Locate the cell with the specified text and output its [x, y] center coordinate. 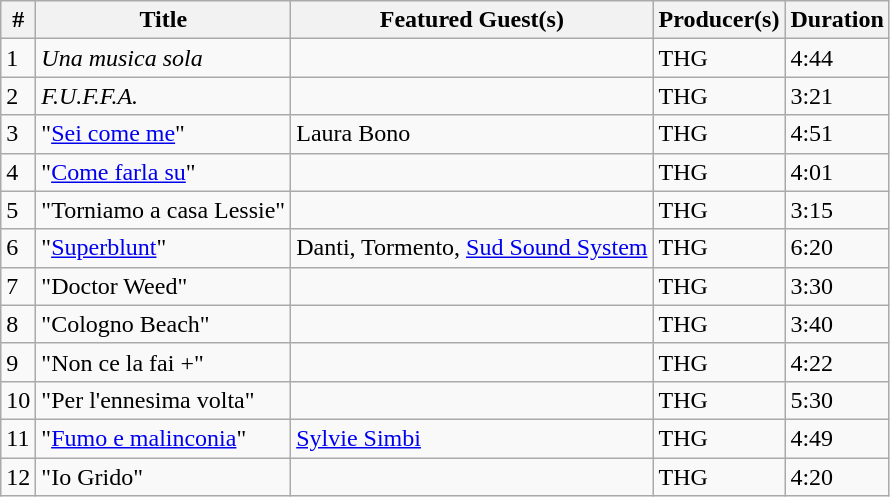
9 [18, 362]
6:20 [837, 248]
10 [18, 400]
8 [18, 324]
"Torniamo a casa Lessie" [164, 210]
4 [18, 172]
"Non ce la fai +" [164, 362]
3:30 [837, 286]
Danti, Tormento, Sud Sound System [472, 248]
Title [164, 20]
4:51 [837, 134]
3:15 [837, 210]
"Io Grido" [164, 477]
Una musica sola [164, 58]
4:22 [837, 362]
3:40 [837, 324]
Featured Guest(s) [472, 20]
1 [18, 58]
"Sei come me" [164, 134]
# [18, 20]
11 [18, 438]
4:01 [837, 172]
Producer(s) [719, 20]
Sylvie Simbi [472, 438]
Duration [837, 20]
4:44 [837, 58]
4:49 [837, 438]
5:30 [837, 400]
"Superblunt" [164, 248]
3 [18, 134]
Laura Bono [472, 134]
"Per l'ennesima volta" [164, 400]
"Cologno Beach" [164, 324]
12 [18, 477]
6 [18, 248]
"Fumo e malinconia" [164, 438]
4:20 [837, 477]
3:21 [837, 96]
7 [18, 286]
"Doctor Weed" [164, 286]
F.U.F.F.A. [164, 96]
"Come farla su" [164, 172]
2 [18, 96]
5 [18, 210]
